Search for the cell housing the specified text and yield its [X, Y] center coordinate. 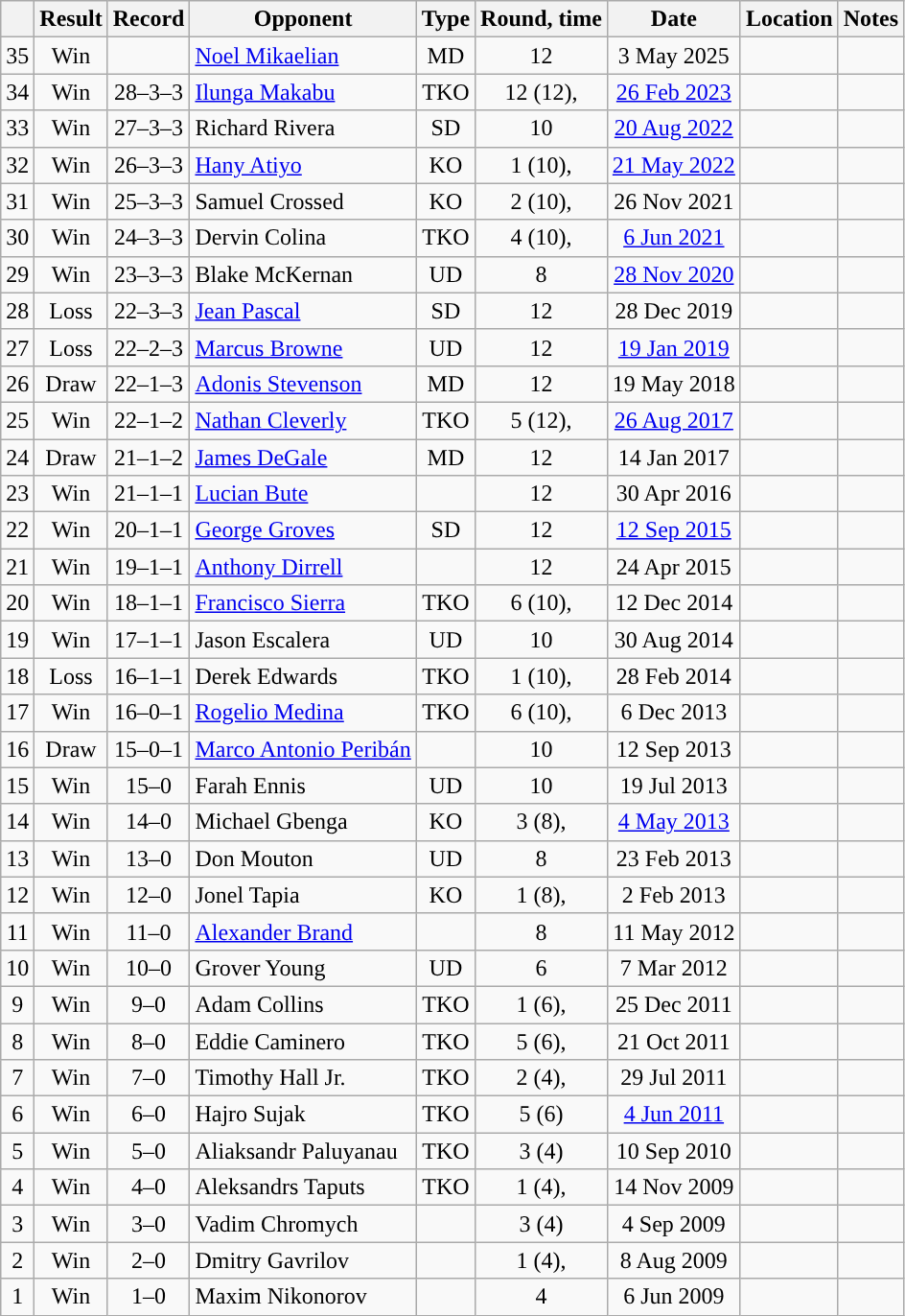
Dervin Colina [303, 238]
14 Jan 2017 [673, 458]
5 (6) [542, 1115]
16–1–1 [149, 676]
22–3–3 [149, 311]
Dmitry Gavrilov [303, 1260]
5–0 [149, 1151]
19 May 2018 [673, 384]
25 Dec 2011 [673, 1004]
19 Jan 2019 [673, 347]
22–1–2 [149, 420]
17–1–1 [149, 640]
Record [149, 19]
17 [17, 713]
13 [17, 858]
5 (12), [542, 420]
Lucian Bute [303, 494]
29 [17, 274]
Noel Mikaelian [303, 56]
James DeGale [303, 458]
21 Oct 2011 [673, 1041]
Result [71, 19]
Maxim Nikonorov [303, 1297]
2 (10), [542, 201]
Date [673, 19]
6 Dec 2013 [673, 713]
2 (4), [542, 1078]
1–0 [149, 1297]
4 Jun 2011 [673, 1115]
30 Aug 2014 [673, 640]
Marco Antonio Peribán [303, 749]
23 [17, 494]
4 May 2013 [673, 822]
Vadim Chromych [303, 1224]
2–0 [149, 1260]
5 [17, 1151]
30 [17, 238]
21 [17, 567]
Jonel Tapia [303, 895]
Eddie Caminero [303, 1041]
28 [17, 311]
27 [17, 347]
10 Sep 2010 [673, 1151]
3–0 [149, 1224]
Aleksandrs Taputs [303, 1187]
Alexander Brand [303, 931]
15–0 [149, 786]
Location [789, 19]
4 Sep 2009 [673, 1224]
3 May 2025 [673, 56]
22–1–3 [149, 384]
Marcus Browne [303, 347]
3 [17, 1224]
21–1–2 [149, 458]
Adonis Stevenson [303, 384]
12–0 [149, 895]
26 Feb 2023 [673, 92]
28 Dec 2019 [673, 311]
7 [17, 1078]
1 (8), [542, 895]
7–0 [149, 1078]
11 [17, 931]
13–0 [149, 858]
19 [17, 640]
15 [17, 786]
1 [17, 1297]
Notes [870, 19]
29 Jul 2011 [673, 1078]
8–0 [149, 1041]
20 Aug 2022 [673, 129]
24 Apr 2015 [673, 567]
14 [17, 822]
Michael Gbenga [303, 822]
6–0 [149, 1115]
Opponent [303, 19]
6 Jun 2021 [673, 238]
28 Nov 2020 [673, 274]
Hany Atiyo [303, 165]
2 [17, 1260]
18–1–1 [149, 603]
25 [17, 420]
12 (12), [542, 92]
Rogelio Medina [303, 713]
16–0–1 [149, 713]
1 (6), [542, 1004]
Timothy Hall Jr. [303, 1078]
23–3–3 [149, 274]
32 [17, 165]
16 [17, 749]
22–2–3 [149, 347]
20–1–1 [149, 530]
Anthony Dirrell [303, 567]
Farah Ennis [303, 786]
19–1–1 [149, 567]
25–3–3 [149, 201]
Derek Edwards [303, 676]
George Groves [303, 530]
30 Apr 2016 [673, 494]
7 Mar 2012 [673, 968]
23 Feb 2013 [673, 858]
8 Aug 2009 [673, 1260]
4–0 [149, 1187]
Grover Young [303, 968]
12 Sep 2015 [673, 530]
12 Sep 2013 [673, 749]
Jason Escalera [303, 640]
20 [17, 603]
15–0–1 [149, 749]
10–0 [149, 968]
35 [17, 56]
18 [17, 676]
Blake McKernan [303, 274]
28–3–3 [149, 92]
12 Dec 2014 [673, 603]
3 (8), [542, 822]
Round, time [542, 19]
11–0 [149, 931]
34 [17, 92]
Francisco Sierra [303, 603]
14–0 [149, 822]
Jean Pascal [303, 311]
21–1–1 [149, 494]
11 May 2012 [673, 931]
14 Nov 2009 [673, 1187]
24 [17, 458]
2 Feb 2013 [673, 895]
24–3–3 [149, 238]
5 (6), [542, 1041]
9 [17, 1004]
26 [17, 384]
26 Nov 2021 [673, 201]
9–0 [149, 1004]
4 (10), [542, 238]
Richard Rivera [303, 129]
Type [445, 19]
Ilunga Makabu [303, 92]
27–3–3 [149, 129]
31 [17, 201]
Aliaksandr Paluyanau [303, 1151]
Hajro Sujak [303, 1115]
6 Jun 2009 [673, 1297]
26 Aug 2017 [673, 420]
22 [17, 530]
33 [17, 129]
19 Jul 2013 [673, 786]
Don Mouton [303, 858]
21 May 2022 [673, 165]
28 Feb 2014 [673, 676]
Nathan Cleverly [303, 420]
26–3–3 [149, 165]
Adam Collins [303, 1004]
Samuel Crossed [303, 201]
